Return the [X, Y] coordinate for the center point of the cell that contains the specified text.  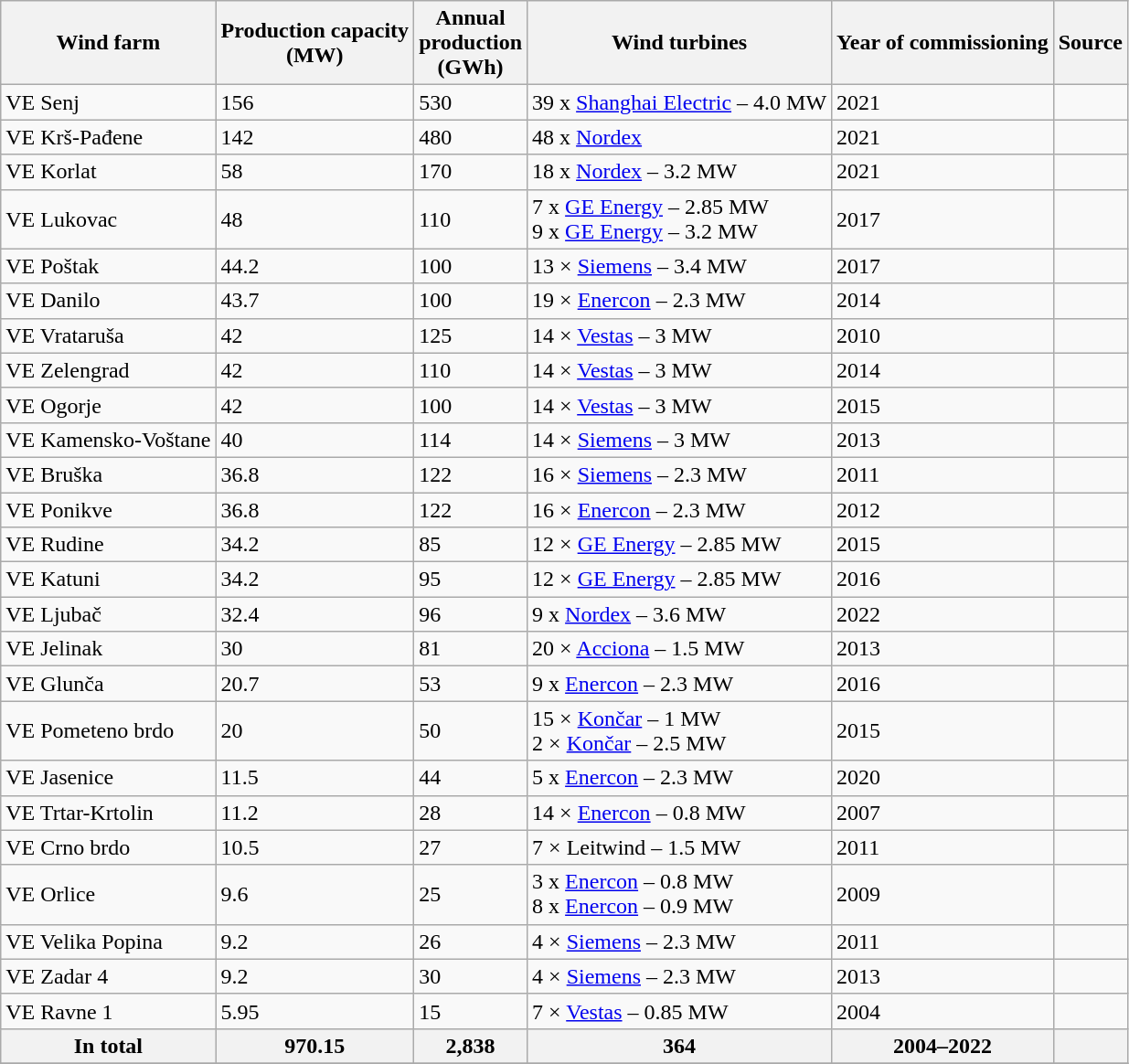
13 × Siemens – 3.4 MW [680, 266]
VE Korlat [108, 172]
50 [471, 731]
VE Kamensko-Voštane [108, 440]
156 [314, 102]
VE Ponikve [108, 509]
48 x Nordex [680, 137]
43.7 [314, 301]
125 [471, 335]
VE Ravne 1 [108, 1011]
20 [314, 731]
53 [471, 684]
VE Velika Popina [108, 942]
2004 [943, 1011]
VE Glunča [108, 684]
VE Pometeno brdo [108, 731]
15 × Končar – 1 MW2 × Končar – 2.5 MW [680, 731]
44.2 [314, 266]
5.95 [314, 1011]
VE Jasenice [108, 778]
2010 [943, 335]
Annualproduction(GWh) [471, 43]
39 x Shanghai Electric – 4.0 MW [680, 102]
VE Danilo [108, 301]
81 [471, 649]
VE Zelengrad [108, 370]
970.15 [314, 1046]
3 x Enercon – 0.8 MW8 x Enercon – 0.9 MW [680, 894]
96 [471, 614]
95 [471, 580]
2009 [943, 894]
28 [471, 813]
Wind turbines [680, 43]
26 [471, 942]
18 x Nordex – 3.2 MW [680, 172]
14 × Siemens – 3 MW [680, 440]
VE Crno brdo [108, 847]
20.7 [314, 684]
2004–2022 [943, 1046]
2022 [943, 614]
Production capacity(MW) [314, 43]
20 × Acciona – 1.5 MW [680, 649]
44 [471, 778]
27 [471, 847]
7 x GE Energy – 2.85 MW9 x GE Energy – 3.2 MW [680, 219]
25 [471, 894]
VE Lukovac [108, 219]
142 [314, 137]
11.5 [314, 778]
14 × Enercon – 0.8 MW [680, 813]
Year of commissioning [943, 43]
VE Bruška [108, 474]
VE Rudine [108, 545]
2007 [943, 813]
5 x Enercon – 2.3 MW [680, 778]
7 × Vestas – 0.85 MW [680, 1011]
114 [471, 440]
19 × Enercon – 2.3 MW [680, 301]
16 × Enercon – 2.3 MW [680, 509]
VE Zadar 4 [108, 976]
364 [680, 1046]
Source [1090, 43]
9 x Enercon – 2.3 MW [680, 684]
VE Trtar-Krtolin [108, 813]
15 [471, 1011]
2,838 [471, 1046]
530 [471, 102]
40 [314, 440]
48 [314, 219]
VE Orlice [108, 894]
85 [471, 545]
480 [471, 137]
VE Ljubač [108, 614]
7 × Leitwind – 1.5 MW [680, 847]
16 × Siemens – 2.3 MW [680, 474]
58 [314, 172]
2020 [943, 778]
VE Katuni [108, 580]
VE Krš-Pađene [108, 137]
In total [108, 1046]
2012 [943, 509]
32.4 [314, 614]
VE Vrataruša [108, 335]
VE Jelinak [108, 649]
9 x Nordex – 3.6 MW [680, 614]
170 [471, 172]
9.6 [314, 894]
Wind farm [108, 43]
VE Senj [108, 102]
VE Poštak [108, 266]
VE Ogorje [108, 405]
11.2 [314, 813]
10.5 [314, 847]
